Return [X, Y] of the center of cell containing provided text 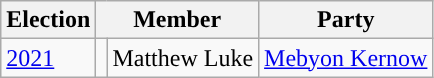
Member [178, 20]
Matthew Luke [183, 58]
2021 [48, 58]
Mebyon Kernow [346, 58]
Party [346, 20]
Election [48, 20]
